Determine the [X, Y] coordinate at the center of the cell enclosing the given text.  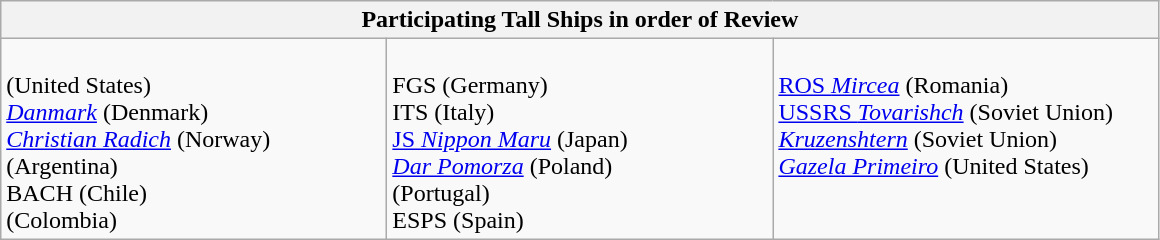
FGS (Germany) ITS (Italy) JS Nippon Maru (Japan) Dar Pomorza (Poland) (Portugal) ESPS (Spain) [580, 139]
(United States) Danmark (Denmark) Christian Radich (Norway) (Argentina) BACH (Chile) (Colombia) [194, 139]
ROS Mircea (Romania) USSRS Tovarishch (Soviet Union) Kruzenshtern (Soviet Union) Gazela Primeiro (United States) [966, 139]
Participating Tall Ships in order of Review [580, 20]
